For the text-containing cell, return its midpoint in [x, y] coordinate format. 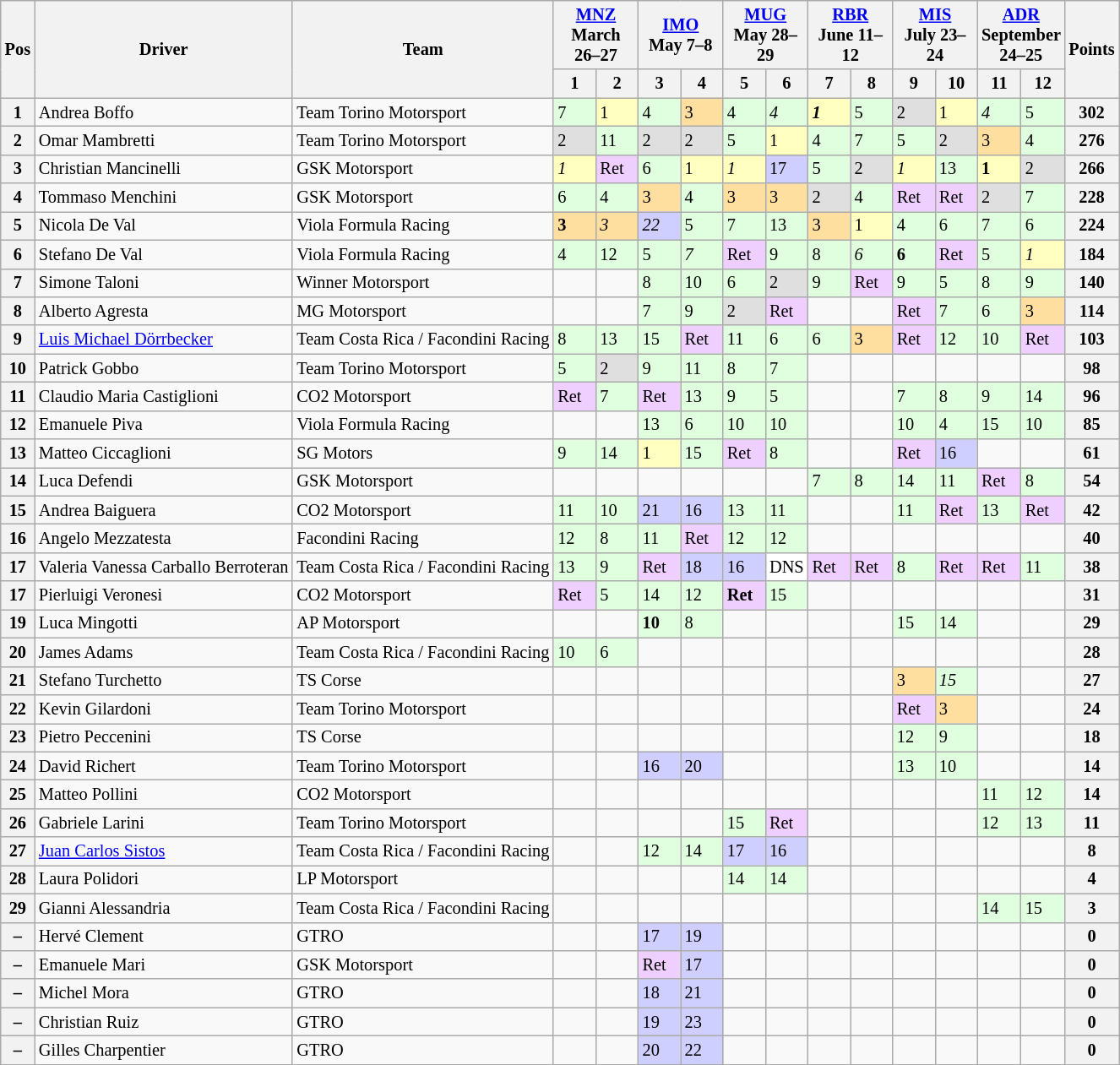
140 [1091, 283]
MNZMarch 26–27 [595, 35]
38 [1091, 567]
AP Motorsport [422, 623]
SG Motors [422, 454]
98 [1091, 368]
31 [1091, 595]
Christian Mancinelli [164, 169]
Team [422, 49]
Gabriele Larini [164, 823]
IMOMay 7–8 [681, 35]
Patrick Gobbo [164, 368]
Emanuele Mari [164, 964]
David Richert [164, 766]
James Adams [164, 652]
Hervé Clement [164, 937]
MISJuly 23–24 [935, 35]
Gianni Alessandria [164, 908]
Nicola De Val [164, 225]
Luca Defendi [164, 481]
224 [1091, 225]
61 [1091, 454]
Angelo Mezzatesta [164, 538]
Laura Polidori [164, 879]
42 [1091, 510]
Simone Taloni [164, 283]
Claudio Maria Castiglioni [164, 396]
Andrea Boffo [164, 112]
40 [1091, 538]
Matteo Ciccaglioni [164, 454]
266 [1091, 169]
Andrea Baiguera [164, 510]
Stefano Turchetto [164, 681]
Luis Michael Dörrbecker [164, 340]
Valeria Vanessa Carballo Berroteran [164, 567]
Michel Mora [164, 993]
Tommaso Menchini [164, 198]
114 [1091, 311]
Omar Mambretti [164, 140]
54 [1091, 481]
Driver [164, 49]
228 [1091, 198]
25 [18, 794]
Emanuele Piva [164, 425]
MG Motorsport [422, 311]
Pos [18, 49]
Pietro Peccenini [164, 737]
Winner Motorsport [422, 283]
26 [18, 823]
103 [1091, 340]
96 [1091, 396]
Facondini Racing [422, 538]
Alberto Agresta [164, 311]
RBRJune 11–12 [851, 35]
Matteo Pollini [164, 794]
Gilles Charpentier [164, 1050]
85 [1091, 425]
Pierluigi Veronesi [164, 595]
Stefano De Val [164, 254]
184 [1091, 254]
Kevin Gilardoni [164, 709]
302 [1091, 112]
LP Motorsport [422, 879]
Christian Ruiz [164, 1022]
DNS [786, 567]
276 [1091, 140]
Points [1091, 49]
ADRSeptember 24–25 [1020, 35]
MUGMay 28–29 [765, 35]
Juan Carlos Sistos [164, 851]
Luca Mingotti [164, 623]
